From the cell containing the given text, extract its center point as [X, Y] coordinate. 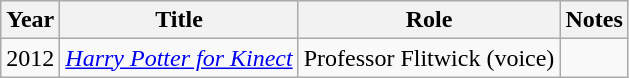
Professor Flitwick (voice) [429, 58]
Role [429, 20]
Title [179, 20]
Year [30, 20]
Notes [594, 20]
2012 [30, 58]
Harry Potter for Kinect [179, 58]
